Return the [X, Y] coordinate for the center point of the cell that contains the specified text.  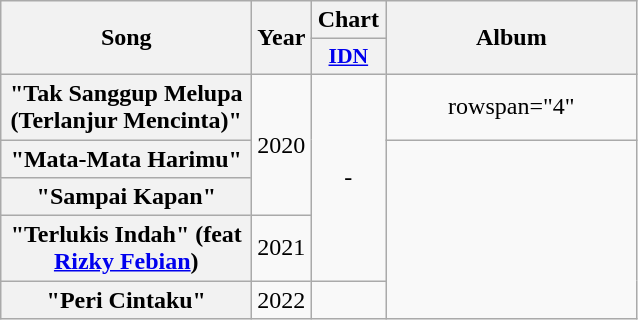
"Mata-Mata Harimu" [126, 159]
- [348, 177]
2022 [282, 300]
Album [512, 38]
Chart [348, 20]
rowspan="4" [512, 106]
"Tak Sanggup Melupa (Terlanjur Mencinta)" [126, 106]
Song [126, 38]
2020 [282, 144]
2021 [282, 248]
"Terlukis Indah" (feat Rizky Febian) [126, 248]
"Peri Cintaku" [126, 300]
Year [282, 38]
IDN [348, 57]
"Sampai Kapan" [126, 197]
